Scan for the cell matching the given text and deliver its [X, Y] coordinate at center. 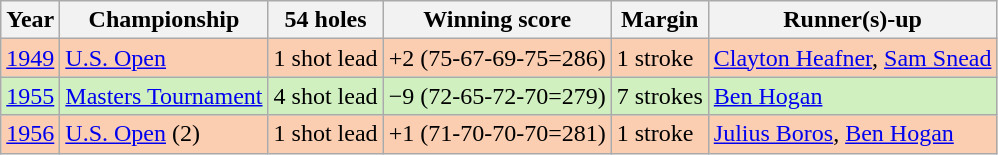
−9 (72-65-72-70=279) [497, 96]
Championship [164, 20]
1956 [30, 134]
Ben Hogan [852, 96]
+1 (71-70-70-70=281) [497, 134]
Julius Boros, Ben Hogan [852, 134]
+2 (75-67-69-75=286) [497, 58]
7 strokes [660, 96]
4 shot lead [326, 96]
U.S. Open [164, 58]
Clayton Heafner, Sam Snead [852, 58]
Runner(s)-up [852, 20]
1955 [30, 96]
54 holes [326, 20]
U.S. Open (2) [164, 134]
Masters Tournament [164, 96]
1949 [30, 58]
Year [30, 20]
Winning score [497, 20]
Margin [660, 20]
